Pinpoint the cell where the given text exists, returning its (X, Y) midpoint coordinate. 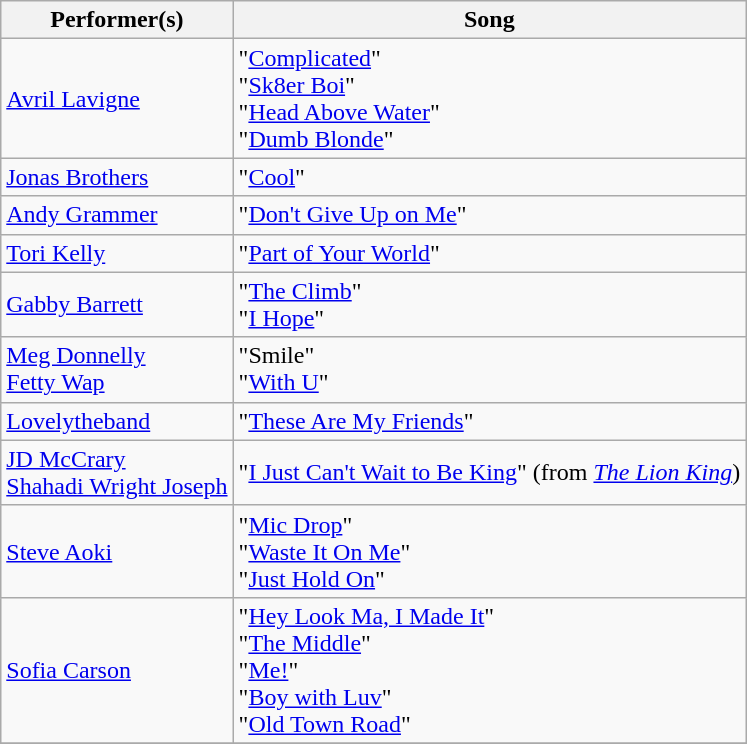
"Cool" (490, 177)
Andy Grammer (117, 215)
"Don't Give Up on Me" (490, 215)
"Hey Look Ma, I Made It" "The Middle""Me!""Boy with Luv""Old Town Road" (490, 670)
Jonas Brothers (117, 177)
"Mic Drop" "Waste It On Me" "Just Hold On" (490, 551)
Lovelytheband (117, 421)
Gabby Barrett (117, 304)
JD McCrary Shahadi Wright Joseph (117, 472)
"The Climb""I Hope" (490, 304)
Meg Donnelly Fetty Wap (117, 370)
"I Just Can't Wait to Be King" (from The Lion King) (490, 472)
"Part of Your World" (490, 253)
Steve Aoki (117, 551)
"These Are My Friends" (490, 421)
Performer(s) (117, 20)
Tori Kelly (117, 253)
"Smile" "With U" (490, 370)
Avril Lavigne (117, 98)
"Complicated" "Sk8er Boi" "Head Above Water" "Dumb Blonde" (490, 98)
Sofia Carson (117, 670)
Song (490, 20)
